Search for the cell housing the specified text and yield its [x, y] center coordinate. 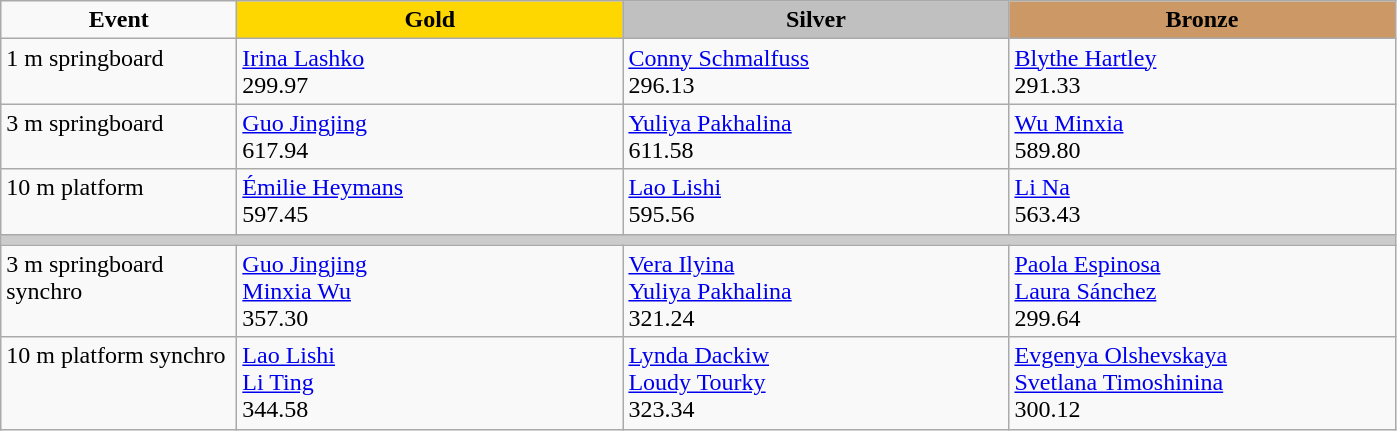
Evgenya Olshevskaya Svetlana Timoshinina300.12 [1202, 383]
10 m platform synchro [119, 383]
Wu Minxia589.80 [1202, 136]
Event [119, 20]
Conny Schmalfuss296.13 [816, 72]
10 m platform [119, 202]
Paola Espinosa Laura Sánchez299.64 [1202, 291]
Émilie Heymans597.45 [430, 202]
Bronze [1202, 20]
1 m springboard [119, 72]
Li Na563.43 [1202, 202]
Blythe Hartley291.33 [1202, 72]
Guo Jingjing617.94 [430, 136]
Yuliya Pakhalina611.58 [816, 136]
Irina Lashko299.97 [430, 72]
Vera Ilyina Yuliya Pakhalina321.24 [816, 291]
3 m springboard [119, 136]
Lynda Dackiw Loudy Tourky323.34 [816, 383]
Lao Lishi Li Ting344.58 [430, 383]
Lao Lishi595.56 [816, 202]
3 m springboard synchro [119, 291]
Gold [430, 20]
Guo Jingjing Minxia Wu357.30 [430, 291]
Silver [816, 20]
